Find where the given text appears and provide that cell's center as [x, y] coordinate. 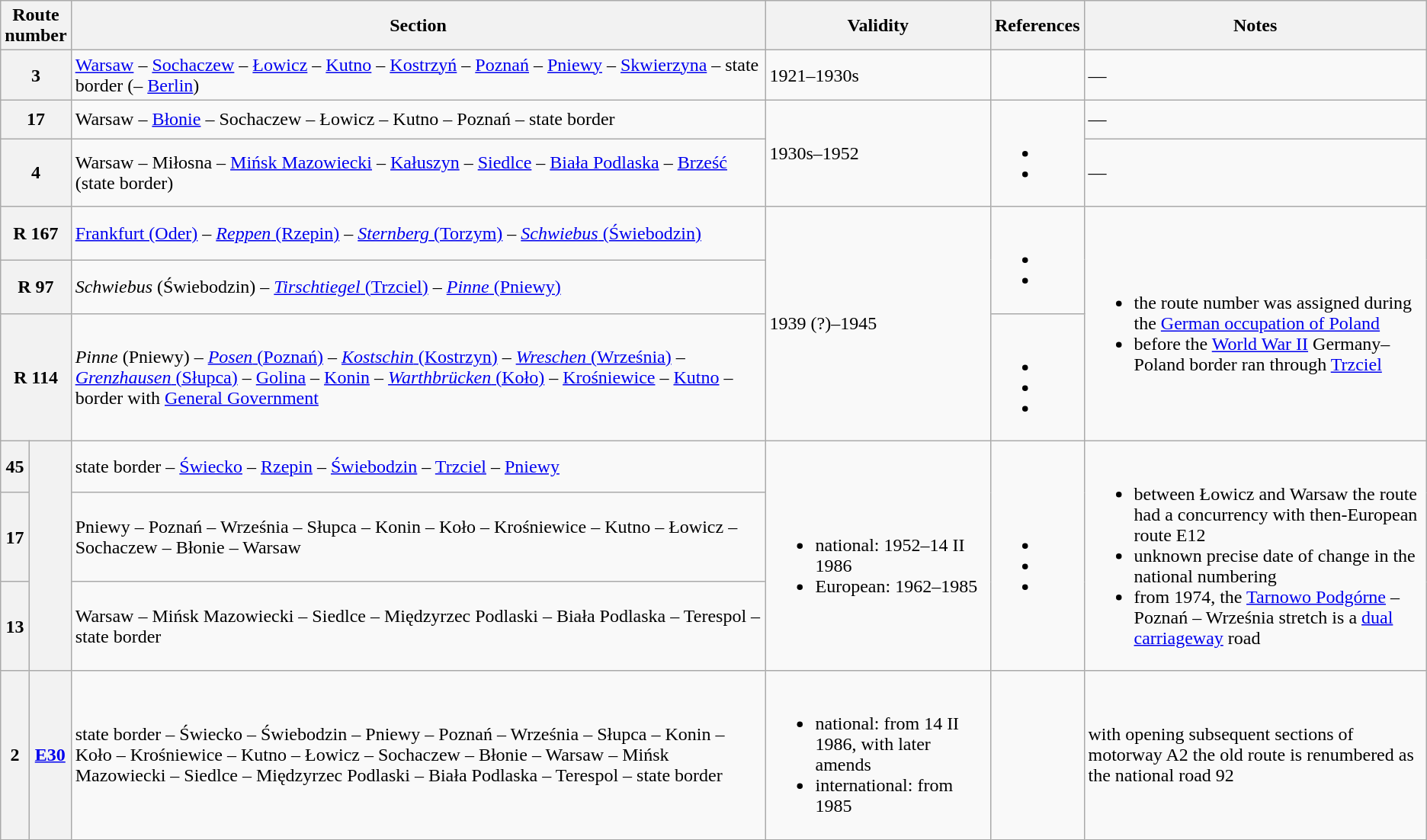
1921–1930s [878, 75]
Pniewy – Poznań – Września – Słupca – Konin – Koło – Krośniewice – Kutno – Łowicz – Sochaczew – Błonie – Warsaw [418, 537]
Warsaw – Mińsk Mazowiecki – Siedlce – Międzyrzec Podlaski – Biała Podlaska – Terespol – state border [418, 627]
3 [36, 75]
Section [418, 26]
R 97 [36, 287]
Frankfurt (Oder) – Reppen (Rzepin) – Sternberg (Torzym) – Schwiebus (Świebodzin) [418, 233]
with opening subsequent sections of motorway A2 the old route is renumbered as the national road 92 [1255, 755]
Notes [1255, 26]
4 [36, 173]
Validity [878, 26]
Warsaw – Sochaczew – Łowicz – Kutno – Kostrzyń – Poznań – Pniewy – Skwierzyna – state border (– Berlin) [418, 75]
the route number was assigned during the German occupation of Polandbefore the World War II Germany–Poland border ran through Trzciel [1255, 323]
Warsaw – Miłosna – Mińsk Mazowiecki – Kałuszyn – Siedlce – Biała Podlaska – Brześć (state border) [418, 173]
13 [15, 627]
Warsaw – Błonie – Sochaczew – Łowicz – Kutno – Poznań – state border [418, 120]
Schwiebus (Świebodzin) – Tirschtiegel (Trzciel) – Pinne (Pniewy) [418, 287]
2 [15, 755]
R 114 [36, 377]
national: 1952–14 II 1986European: 1962–1985 [878, 556]
1939 (?)–1945 [878, 323]
Routenumber [36, 26]
References [1037, 26]
national: from 14 II 1986, with later amendsinternational: from 1985 [878, 755]
state border – Świecko – Rzepin – Świebodzin – Trzciel – Pniewy [418, 466]
1930s–1952 [878, 153]
45 [15, 466]
E30 [50, 755]
R 167 [36, 233]
